Capture the cell that displays the provided text and extract its (x, y) central coordinate. 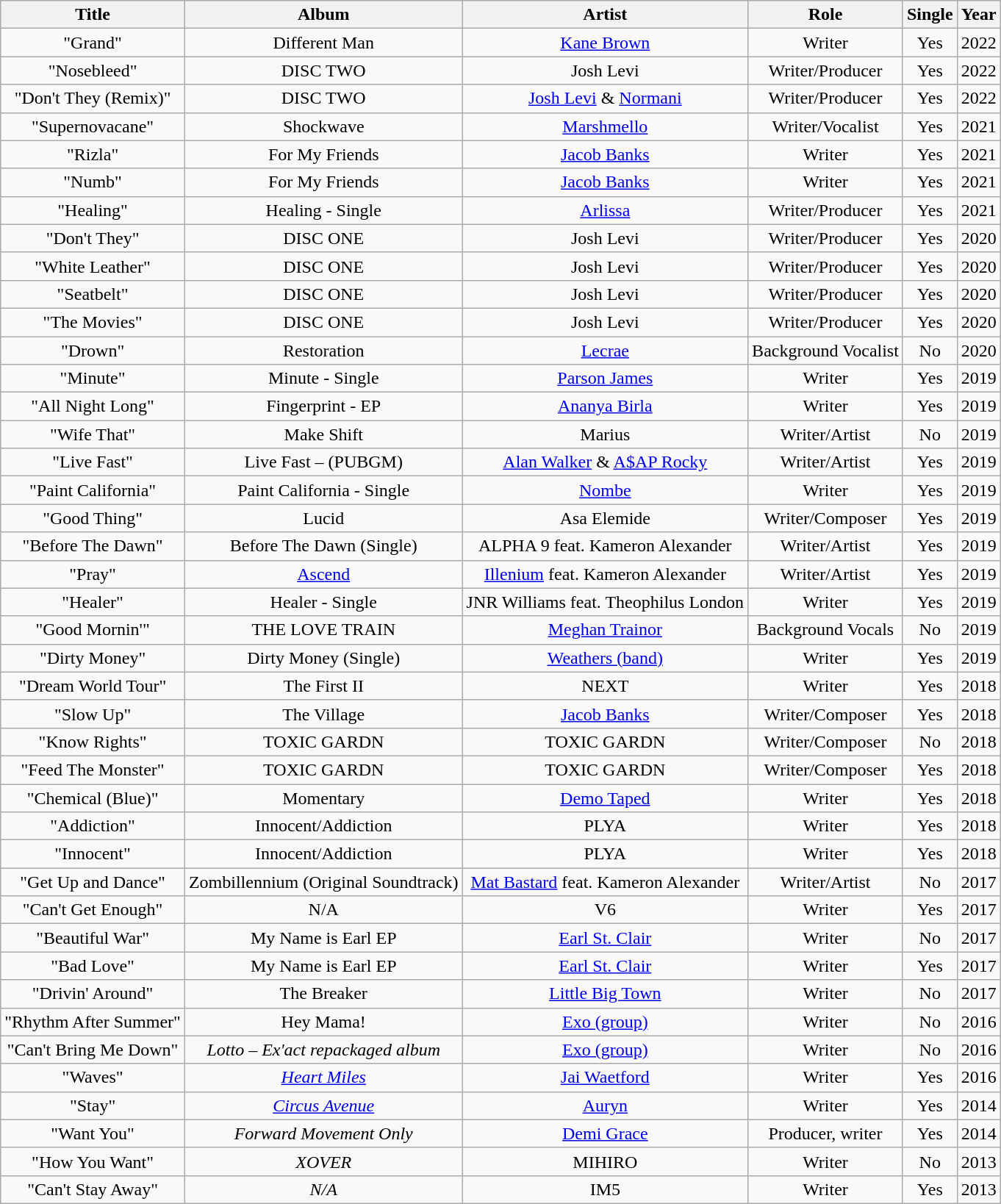
Background Vocalist (826, 351)
Heart Miles (323, 1078)
"Good Mornin'" (93, 630)
Make Shift (323, 434)
Restoration (323, 351)
"Healer" (93, 602)
"Stay" (93, 1106)
Parson James (606, 379)
Single (930, 15)
Arlissa (606, 210)
The Breaker (323, 994)
Ananya Birla (606, 406)
Hey Mama! (323, 1022)
"Bad Love" (93, 966)
Nombe (606, 490)
Alan Walker & A$AP Rocky (606, 462)
Marius (606, 434)
"Beautiful War" (93, 938)
Different Man (323, 43)
"Dirty Money" (93, 658)
"Wife That" (93, 434)
"Numb" (93, 182)
"Healing" (93, 210)
MIHIRO (606, 1161)
"Seatbelt" (93, 294)
Album (323, 15)
"How You Want" (93, 1161)
Little Big Town (606, 994)
"Rizla" (93, 154)
Meghan Trainor (606, 630)
Circus Avenue (323, 1106)
"Can't Stay Away" (93, 1189)
Illenium feat. Kameron Alexander (606, 574)
ALPHA 9 feat. Kameron Alexander (606, 546)
"Supernovacane" (93, 126)
"Slow Up" (93, 714)
"Minute" (93, 379)
Dirty Money (Single) (323, 658)
"Want You" (93, 1133)
"Waves" (93, 1078)
Ascend (323, 574)
Demi Grace (606, 1133)
Shockwave (323, 126)
"Know Rights" (93, 742)
Forward Movement Only (323, 1133)
"Can't Bring Me Down" (93, 1050)
"Rhythm After Summer" (93, 1022)
Auryn (606, 1106)
"Paint California" (93, 490)
Zombillennium (Original Soundtrack) (323, 882)
The First II (323, 686)
Year (979, 15)
Weathers (band) (606, 658)
Healer - Single (323, 602)
V6 (606, 910)
"Don't They (Remix)" (93, 98)
"White Leather" (93, 266)
Writer/Vocalist (826, 126)
"Get Up and Dance" (93, 882)
NEXT (606, 686)
Paint California - Single (323, 490)
XOVER (323, 1161)
"Chemical (Blue)" (93, 798)
"Drown" (93, 351)
IM5 (606, 1189)
Background Vocals (826, 630)
Josh Levi & Normani (606, 98)
"Can't Get Enough" (93, 910)
"Good Thing" (93, 518)
Mat Bastard feat. Kameron Alexander (606, 882)
Artist (606, 15)
Momentary (323, 798)
Role (826, 15)
Kane Brown (606, 43)
"Before The Dawn" (93, 546)
Producer, writer (826, 1133)
Healing - Single (323, 210)
"Addiction" (93, 826)
"Feed The Monster" (93, 770)
"Drivin' Around" (93, 994)
Minute - Single (323, 379)
JNR Williams feat. Theophilus London (606, 602)
Fingerprint - EP (323, 406)
Live Fast – (PUBGM) (323, 462)
THE LOVE TRAIN (323, 630)
"Nosebleed" (93, 71)
"Live Fast" (93, 462)
Title (93, 15)
"Dream World Tour" (93, 686)
Lecrae (606, 351)
"Innocent" (93, 854)
The Village (323, 714)
"Pray" (93, 574)
Lucid (323, 518)
"All Night Long" (93, 406)
Lotto – Ex'act repackaged album (323, 1050)
Demo Taped (606, 798)
"Don't They" (93, 238)
"Grand" (93, 43)
"The Movies" (93, 322)
Marshmello (606, 126)
Asa Elemide (606, 518)
Before The Dawn (Single) (323, 546)
Jai Waetford (606, 1078)
